Extract the (x, y) coordinate from the center of the cell holding the provided text.  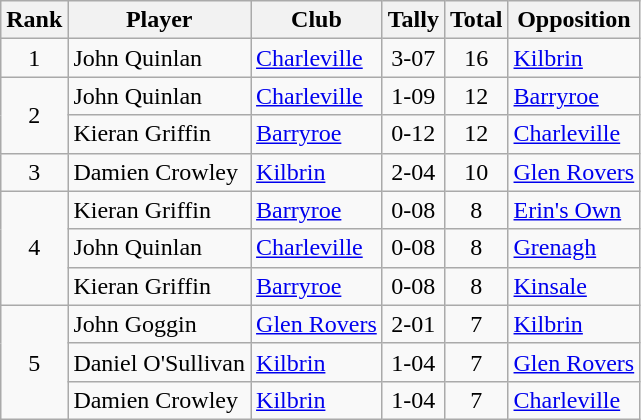
Opposition (574, 20)
Erin's Own (574, 210)
1 (34, 58)
2-01 (413, 324)
Rank (34, 20)
Grenagh (574, 248)
0-12 (413, 134)
3-07 (413, 58)
Daniel O'Sullivan (160, 362)
Club (317, 20)
2 (34, 115)
Kinsale (574, 286)
John Goggin (160, 324)
Total (476, 20)
Player (160, 20)
16 (476, 58)
Tally (413, 20)
4 (34, 248)
10 (476, 172)
3 (34, 172)
5 (34, 362)
2-04 (413, 172)
1-09 (413, 96)
